Return the [x, y] coordinate for the center point of the cell that contains the specified text.  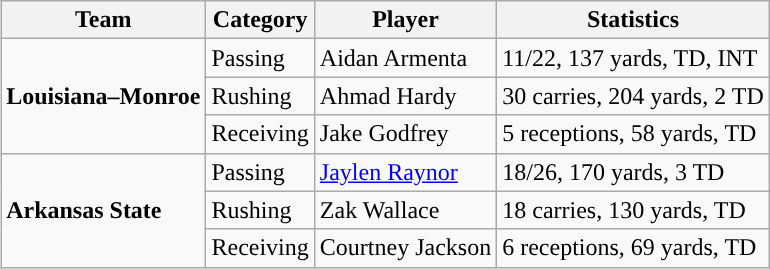
Zak Wallace [405, 210]
Statistics [634, 20]
Arkansas State [104, 210]
Ahmad Hardy [405, 96]
Player [405, 20]
Courtney Jackson [405, 248]
30 carries, 204 yards, 2 TD [634, 96]
Jake Godfrey [405, 134]
5 receptions, 58 yards, TD [634, 134]
Category [260, 20]
Aidan Armenta [405, 58]
Jaylen Raynor [405, 172]
18/26, 170 yards, 3 TD [634, 172]
6 receptions, 69 yards, TD [634, 248]
Louisiana–Monroe [104, 96]
18 carries, 130 yards, TD [634, 210]
11/22, 137 yards, TD, INT [634, 58]
Team [104, 20]
